Identify which cell holds the provided text, then report its [x, y] central coordinate. 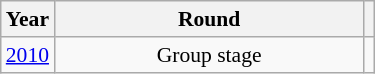
Round [209, 19]
2010 [28, 55]
Year [28, 19]
Group stage [209, 55]
